For the text-containing cell, return its midpoint in [X, Y] coordinate format. 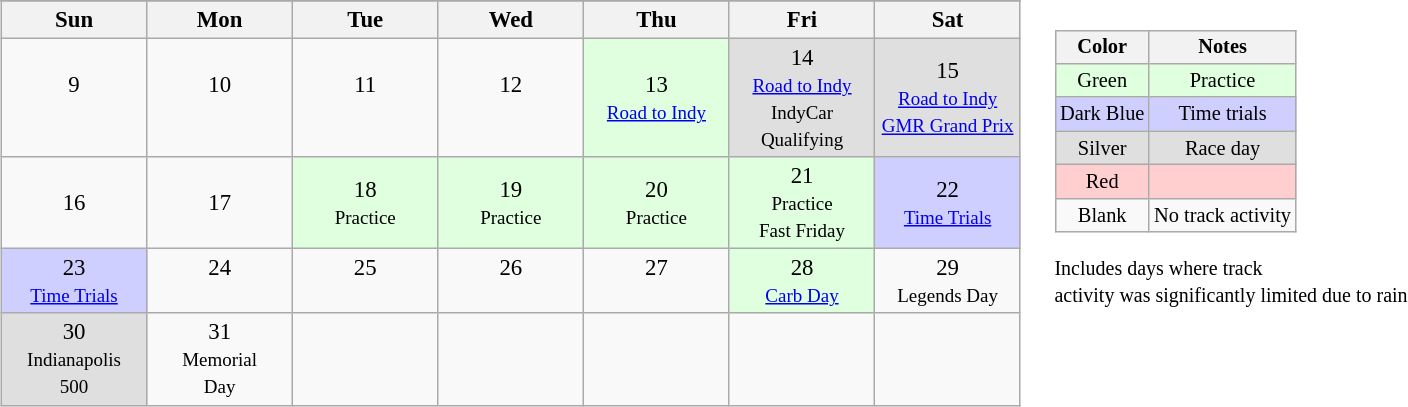
17 [220, 203]
27 [657, 282]
21Practice Fast Friday [802, 203]
28Carb Day [802, 282]
Sat [948, 20]
Silver [1102, 148]
Sun [74, 20]
10 [220, 98]
23Time Trials [74, 282]
20Practice [657, 203]
19Practice [511, 203]
14Road to IndyIndyCarQualifying [802, 98]
Thu [657, 20]
16 [74, 203]
Notes [1222, 47]
Practice [1222, 81]
31MemorialDay [220, 359]
Wed [511, 20]
26 [511, 282]
Time trials [1222, 114]
13Road to Indy [657, 98]
Color [1102, 47]
24 [220, 282]
Race day [1222, 148]
Fri [802, 20]
Red [1102, 182]
29Legends Day [948, 282]
Dark Blue [1102, 114]
12 [511, 98]
9 [74, 98]
22Time Trials [948, 203]
Mon [220, 20]
15Road to IndyGMR Grand Prix [948, 98]
18Practice [365, 203]
No track activity [1222, 215]
25 [365, 282]
Tue [365, 20]
11 [365, 98]
Green [1102, 81]
Blank [1102, 215]
30Indianapolis500 [74, 359]
